Return [x, y] of the center of cell containing provided text 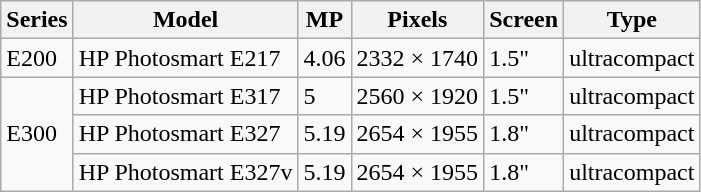
5 [324, 96]
HP Photosmart E327 [186, 134]
MP [324, 20]
2560 × 1920 [418, 96]
HP Photosmart E327v [186, 172]
E300 [37, 134]
Screen [524, 20]
E200 [37, 58]
HP Photosmart E317 [186, 96]
HP Photosmart E217 [186, 58]
Model [186, 20]
Pixels [418, 20]
2332 × 1740 [418, 58]
Type [632, 20]
4.06 [324, 58]
Series [37, 20]
